Scan for the cell matching the given text and deliver its [X, Y] coordinate at center. 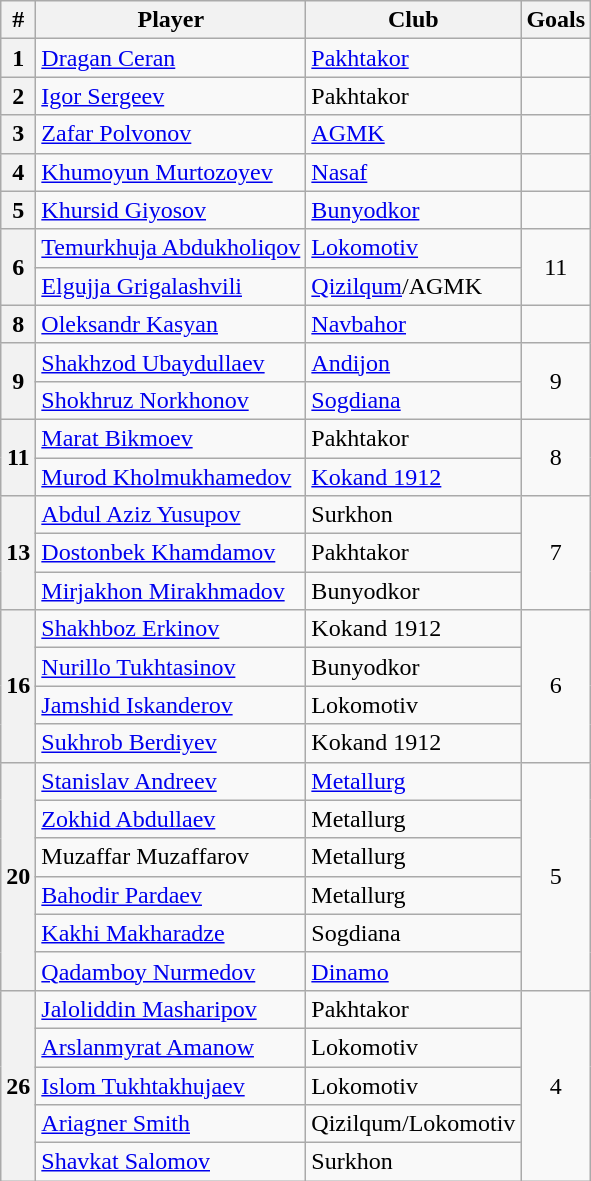
Sukhrob Berdiyev [171, 743]
Zokhid Abdullaev [171, 819]
Igor Sergeev [171, 96]
Temurkhuja Abdukholiqov [171, 248]
Andijon [414, 362]
Stanislav Andreev [171, 781]
Jamshid Iskanderov [171, 705]
Muzaffar Muzaffarov [171, 857]
Arslanmyrat Amanow [171, 1047]
Dragan Ceran [171, 58]
Dinamo [414, 971]
Zafar Polvonov [171, 134]
16 [18, 686]
Shakhzod Ubaydullaev [171, 362]
7 [556, 553]
Player [171, 20]
Shokhruz Norkhonov [171, 400]
13 [18, 553]
20 [18, 876]
Nurillo Tukhtasinov [171, 667]
Shavkat Salomov [171, 1162]
Navbahor [414, 324]
Bahodir Pardaev [171, 895]
Club [414, 20]
26 [18, 1085]
Shakhboz Erkinov [171, 629]
3 [18, 134]
Oleksandr Kasyan [171, 324]
Goals [556, 20]
Nasaf [414, 172]
Marat Bikmoev [171, 438]
Khumoyun Murtozoyev [171, 172]
Elgujja Grigalashvili [171, 286]
Mirjakhon Mirakhmadov [171, 591]
AGMK [414, 134]
Abdul Aziz Yusupov [171, 515]
Qizilqum/Lokomotiv [414, 1124]
Qadamboy Nurmedov [171, 971]
Dostonbek Khamdamov [171, 553]
Islom Tukhtakhujaev [171, 1085]
1 [18, 58]
Khursid Giyosov [171, 210]
# [18, 20]
Murod Kholmukhamedov [171, 477]
Ariagner Smith [171, 1124]
Qizilqum/AGMK [414, 286]
Jaloliddin Masharipov [171, 1009]
2 [18, 96]
Kakhi Makharadze [171, 933]
